Find where the given text appears and provide that cell's center as [X, Y] coordinate. 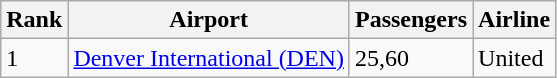
Airline [514, 20]
25,60 [410, 58]
Rank [34, 20]
Passengers [410, 20]
Airport [209, 20]
Denver International (DEN) [209, 58]
1 [34, 58]
United [514, 58]
